Return [x, y] of the center of cell containing provided text 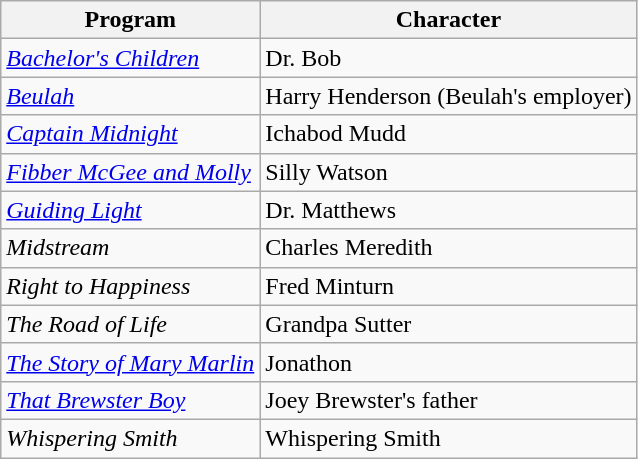
The Story of Mary Marlin [130, 362]
Dr. Bob [448, 58]
Character [448, 20]
Jonathon [448, 362]
Fibber McGee and Molly [130, 172]
Captain Midnight [130, 134]
Silly Watson [448, 172]
Grandpa Sutter [448, 324]
Joey Brewster's father [448, 400]
Program [130, 20]
Dr. Matthews [448, 210]
Right to Happiness [130, 286]
Fred Minturn [448, 286]
Ichabod Mudd [448, 134]
Charles Meredith [448, 248]
Midstream [130, 248]
Beulah [130, 96]
Bachelor's Children [130, 58]
Guiding Light [130, 210]
The Road of Life [130, 324]
That Brewster Boy [130, 400]
Harry Henderson (Beulah's employer) [448, 96]
